Detect which cell encompasses the target text, then output its [X, Y] center coordinate. 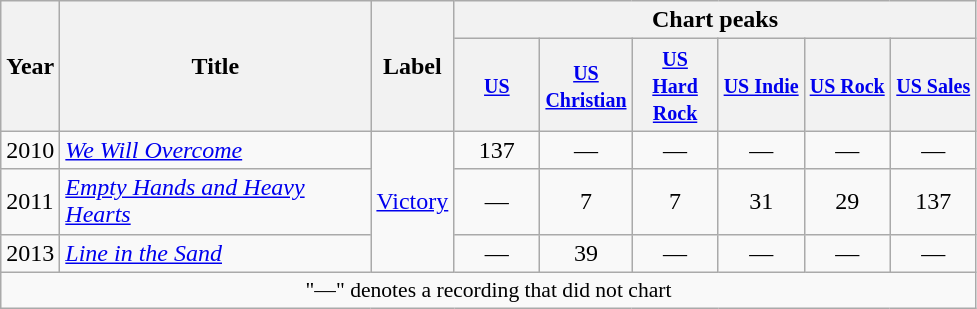
31 [761, 202]
US Indie [761, 85]
"—" denotes a recording that did not chart [489, 290]
39 [586, 253]
Year [30, 66]
2013 [30, 253]
US Hard Rock [675, 85]
Empty Hands and Heavy Hearts [216, 202]
Title [216, 66]
US Sales [933, 85]
Label [412, 66]
Line in the Sand [216, 253]
2011 [30, 202]
We Will Overcome [216, 150]
US Christian [586, 85]
US Rock [847, 85]
Victory [412, 202]
US [497, 85]
Chart peaks [715, 20]
2010 [30, 150]
29 [847, 202]
